Scan for the cell matching the given text and deliver its (X, Y) coordinate at center. 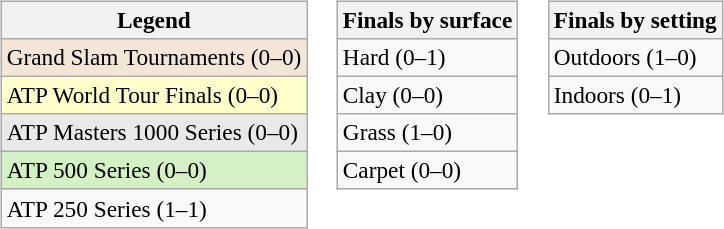
ATP 250 Series (1–1) (154, 208)
Outdoors (1–0) (635, 57)
Grand Slam Tournaments (0–0) (154, 57)
Carpet (0–0) (427, 171)
Hard (0–1) (427, 57)
Finals by setting (635, 20)
Grass (1–0) (427, 133)
ATP Masters 1000 Series (0–0) (154, 133)
Legend (154, 20)
Indoors (0–1) (635, 95)
Finals by surface (427, 20)
ATP World Tour Finals (0–0) (154, 95)
ATP 500 Series (0–0) (154, 171)
Clay (0–0) (427, 95)
